Find where the given text appears and provide that cell's center as (x, y) coordinate. 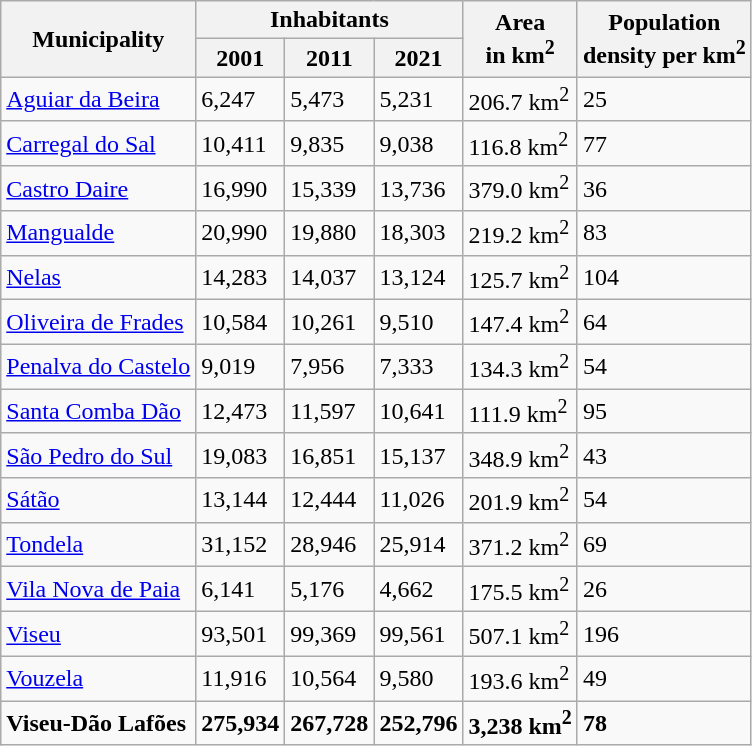
193.6 km2 (520, 678)
Mangualde (98, 234)
25 (664, 100)
6,141 (240, 590)
201.9 km2 (520, 500)
2001 (240, 58)
3,238 km2 (520, 724)
379.0 km2 (520, 188)
99,561 (418, 634)
12,473 (240, 412)
206.7 km2 (520, 100)
196 (664, 634)
10,641 (418, 412)
19,880 (330, 234)
Aguiar da Beira (98, 100)
10,584 (240, 322)
13,144 (240, 500)
5,473 (330, 100)
4,662 (418, 590)
Carregal do Sal (98, 144)
6,247 (240, 100)
15,339 (330, 188)
5,231 (418, 100)
104 (664, 278)
9,835 (330, 144)
9,019 (240, 366)
116.8 km2 (520, 144)
125.7 km2 (520, 278)
Santa Comba Dão (98, 412)
348.9 km2 (520, 456)
36 (664, 188)
7,956 (330, 366)
28,946 (330, 544)
20,990 (240, 234)
11,026 (418, 500)
Vouzela (98, 678)
Vila Nova de Paia (98, 590)
5,176 (330, 590)
267,728 (330, 724)
Sátão (98, 500)
16,851 (330, 456)
147.4 km2 (520, 322)
371.2 km2 (520, 544)
26 (664, 590)
2011 (330, 58)
2021 (418, 58)
10,411 (240, 144)
11,597 (330, 412)
18,303 (418, 234)
69 (664, 544)
43 (664, 456)
134.3 km2 (520, 366)
13,124 (418, 278)
Tondela (98, 544)
Nelas (98, 278)
Oliveira de Frades (98, 322)
13,736 (418, 188)
64 (664, 322)
25,914 (418, 544)
507.1 km2 (520, 634)
16,990 (240, 188)
Penalva do Castelo (98, 366)
Viseu (98, 634)
99,369 (330, 634)
São Pedro do Sul (98, 456)
9,510 (418, 322)
77 (664, 144)
10,261 (330, 322)
Areain km2 (520, 39)
Inhabitants (330, 20)
175.5 km2 (520, 590)
9,038 (418, 144)
252,796 (418, 724)
Castro Daire (98, 188)
93,501 (240, 634)
83 (664, 234)
31,152 (240, 544)
7,333 (418, 366)
9,580 (418, 678)
15,137 (418, 456)
Viseu-Dão Lafões (98, 724)
11,916 (240, 678)
78 (664, 724)
Populationdensity per km2 (664, 39)
219.2 km2 (520, 234)
111.9 km2 (520, 412)
19,083 (240, 456)
95 (664, 412)
10,564 (330, 678)
275,934 (240, 724)
14,283 (240, 278)
49 (664, 678)
Municipality (98, 39)
14,037 (330, 278)
12,444 (330, 500)
